Detect which cell encompasses the target text, then output its [X, Y] center coordinate. 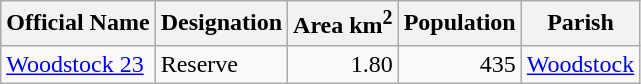
435 [460, 64]
Parish [580, 24]
Designation [221, 24]
Woodstock [580, 64]
Area km2 [344, 24]
Reserve [221, 64]
Population [460, 24]
Official Name [78, 24]
1.80 [344, 64]
Woodstock 23 [78, 64]
